Find where the given text appears and provide that cell's center as [X, Y] coordinate. 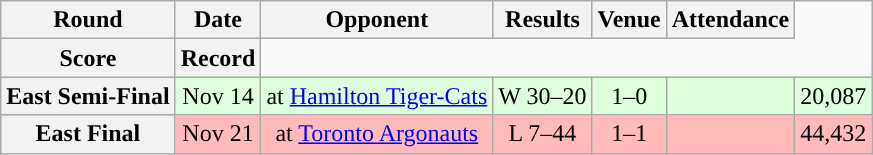
44,432 [834, 134]
at Toronto Argonauts [377, 134]
Nov 14 [218, 96]
1–0 [629, 96]
L 7–44 [542, 134]
Attendance [730, 20]
Date [218, 20]
Nov 21 [218, 134]
20,087 [834, 96]
1–1 [629, 134]
Results [542, 20]
East Semi-Final [88, 96]
Opponent [377, 20]
W 30–20 [542, 96]
Venue [629, 20]
Record [218, 58]
Score [88, 58]
Round [88, 20]
at Hamilton Tiger-Cats [377, 96]
East Final [88, 134]
